Determine the (X, Y) coordinate at the center of the cell enclosing the given text.  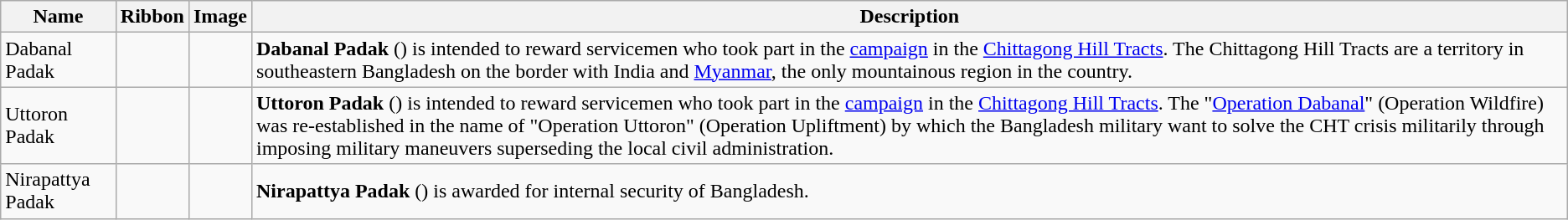
Image (219, 17)
Nirapattya Padak () is awarded for internal security of Bangladesh. (910, 191)
Nirapattya Padak (59, 191)
Dabanal Padak (59, 60)
Name (59, 17)
Ribbon (152, 17)
Uttoron Padak (59, 125)
Description (910, 17)
